Capture the cell that displays the provided text and extract its (x, y) central coordinate. 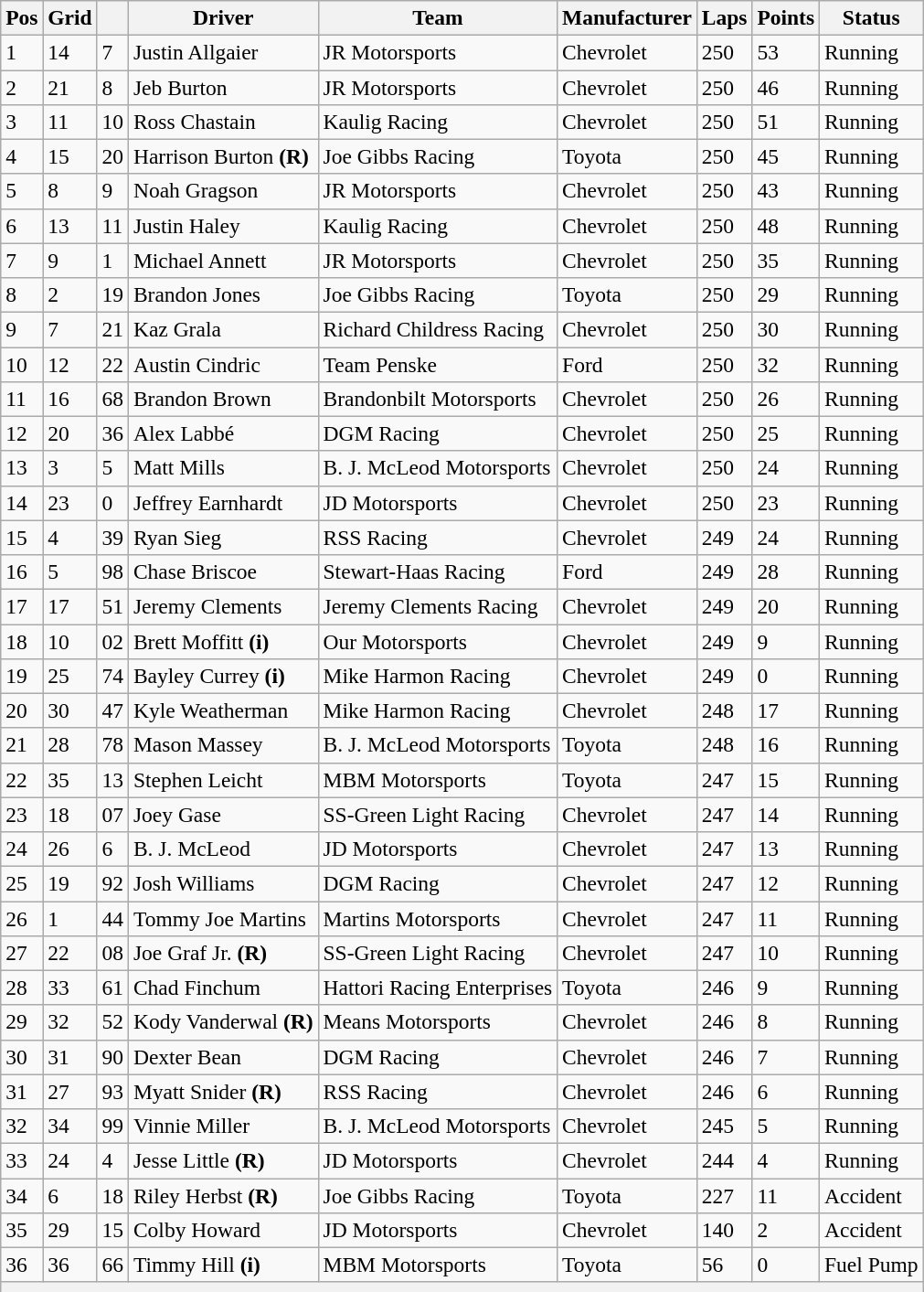
Bayley Currey (i) (223, 676)
Mason Massey (223, 745)
Brandonbilt Motorsports (438, 399)
Michael Annett (223, 261)
47 (112, 710)
Ryan Sieg (223, 538)
Riley Herbst (R) (223, 1195)
Jeremy Clements Racing (438, 606)
52 (112, 1022)
Team Penske (438, 364)
Joey Gase (223, 815)
Alex Labbé (223, 433)
Jeffrey Earnhardt (223, 503)
44 (112, 918)
Pos (22, 17)
98 (112, 571)
92 (112, 883)
Laps (724, 17)
Brandon Brown (223, 399)
46 (786, 87)
Brandon Jones (223, 294)
Noah Gragson (223, 191)
Brett Moffitt (i) (223, 641)
07 (112, 815)
Chad Finchum (223, 988)
61 (112, 988)
Jesse Little (R) (223, 1160)
Josh Williams (223, 883)
Fuel Pump (872, 1265)
Points (786, 17)
Driver (223, 17)
Justin Allgaier (223, 52)
244 (724, 1160)
Manufacturer (627, 17)
Status (872, 17)
Justin Haley (223, 226)
43 (786, 191)
B. J. McLeod (223, 849)
56 (724, 1265)
Matt Mills (223, 468)
Joe Graf Jr. (R) (223, 953)
Jeb Burton (223, 87)
Martins Motorsports (438, 918)
02 (112, 641)
74 (112, 676)
Stephen Leicht (223, 780)
245 (724, 1126)
Colby Howard (223, 1230)
Richard Childress Racing (438, 329)
Dexter Bean (223, 1057)
Jeremy Clements (223, 606)
Ross Chastain (223, 122)
Our Motorsports (438, 641)
Kody Vanderwal (R) (223, 1022)
Kaz Grala (223, 329)
Austin Cindric (223, 364)
Hattori Racing Enterprises (438, 988)
48 (786, 226)
66 (112, 1265)
Timmy Hill (i) (223, 1265)
53 (786, 52)
08 (112, 953)
Vinnie Miller (223, 1126)
Tommy Joe Martins (223, 918)
Kyle Weatherman (223, 710)
Chase Briscoe (223, 571)
90 (112, 1057)
45 (786, 156)
Myatt Snider (R) (223, 1092)
Team (438, 17)
78 (112, 745)
Means Motorsports (438, 1022)
140 (724, 1230)
Grid (69, 17)
39 (112, 538)
93 (112, 1092)
68 (112, 399)
Stewart-Haas Racing (438, 571)
99 (112, 1126)
Harrison Burton (R) (223, 156)
227 (724, 1195)
